Provide the (x, y) coordinate of the cell's center where the given text is located.  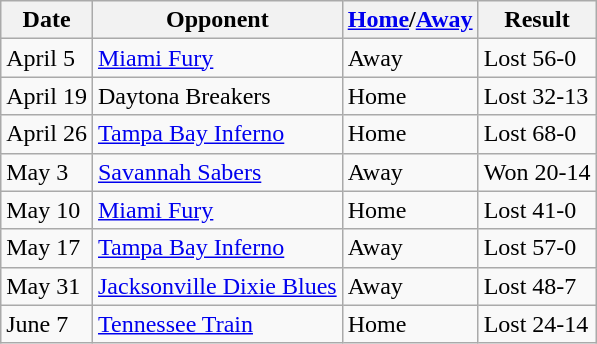
Lost 57-0 (537, 248)
Jacksonville Dixie Blues (217, 286)
Home/Away (410, 20)
Lost 68-0 (537, 134)
May 17 (47, 248)
Lost 56-0 (537, 58)
May 3 (47, 172)
April 5 (47, 58)
Date (47, 20)
April 19 (47, 96)
April 26 (47, 134)
Won 20-14 (537, 172)
Result (537, 20)
Lost 32-13 (537, 96)
Opponent (217, 20)
May 10 (47, 210)
June 7 (47, 324)
Tennessee Train (217, 324)
Lost 24-14 (537, 324)
Daytona Breakers (217, 96)
May 31 (47, 286)
Lost 48-7 (537, 286)
Lost 41-0 (537, 210)
Savannah Sabers (217, 172)
